Locate the cell with the specified text and output its [x, y] center coordinate. 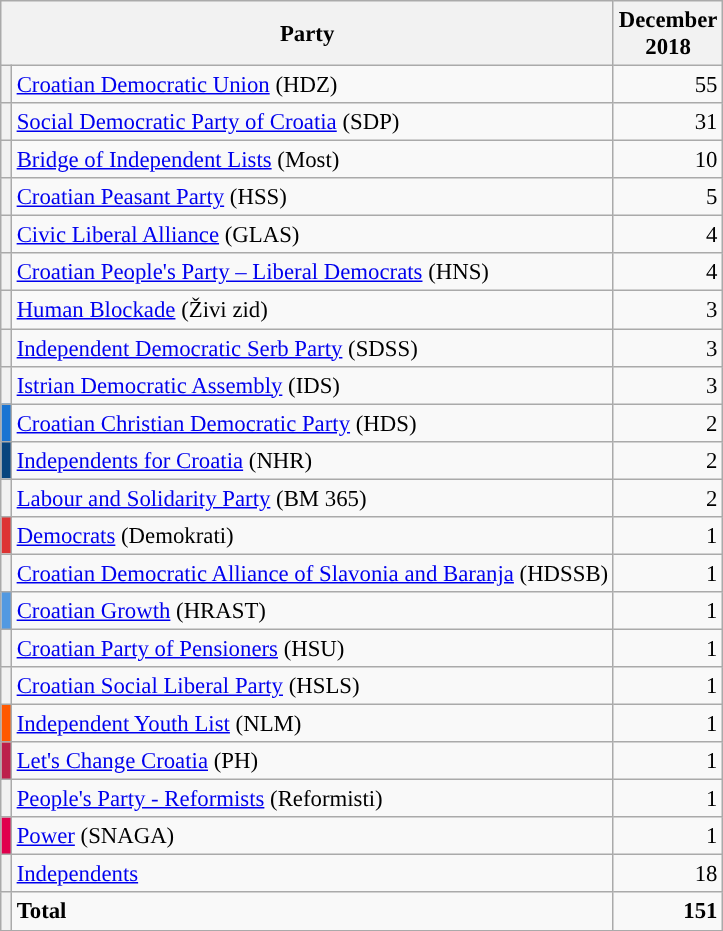
5 [668, 197]
55 [668, 85]
Labour and Solidarity Party (BM 365) [312, 498]
18 [668, 874]
Croatian Peasant Party (HSS) [312, 197]
Democrats (Demokrati) [312, 536]
Croatian Christian Democratic Party (HDS) [312, 423]
Croatian People's Party – Liberal Democrats (HNS) [312, 273]
Human Blockade (Živi zid) [312, 310]
Civic Liberal Alliance (GLAS) [312, 235]
Independent Youth List (NLM) [312, 724]
10 [668, 160]
Independents for Croatia (NHR) [312, 460]
Power (SNAGA) [312, 836]
Let's Change Croatia (PH) [312, 761]
Total [312, 912]
Croatian Growth (HRAST) [312, 611]
151 [668, 912]
Party [308, 34]
Istrian Democratic Assembly (IDS) [312, 385]
People's Party - Reformists (Reformisti) [312, 799]
Croatian Social Liberal Party (HSLS) [312, 686]
Independents [312, 874]
December 2018 [668, 34]
Bridge of Independent Lists (Most) [312, 160]
Social Democratic Party of Croatia (SDP) [312, 122]
Croatian Democratic Alliance of Slavonia and Baranja (HDSSB) [312, 573]
Croatian Democratic Union (HDZ) [312, 85]
Croatian Party of Pensioners (HSU) [312, 648]
31 [668, 122]
Independent Democratic Serb Party (SDSS) [312, 348]
